Search for the cell housing the specified text and yield its [X, Y] center coordinate. 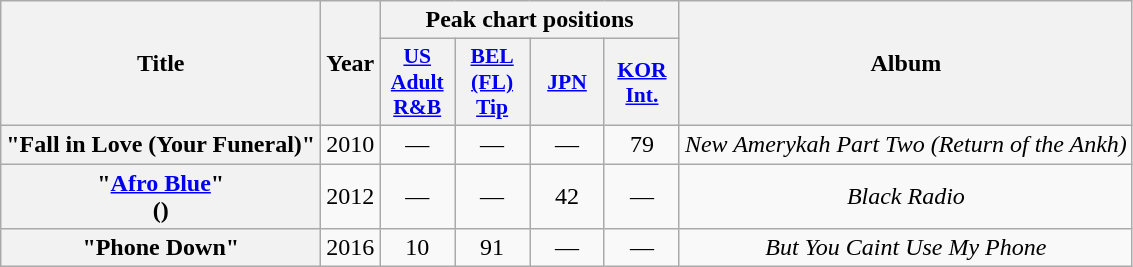
Title [161, 64]
"Afro Blue"() [161, 196]
BEL(FL)Tip [492, 82]
42 [568, 196]
Year [350, 64]
2010 [350, 144]
JPN [568, 82]
"Fall in Love (Your Funeral)" [161, 144]
2012 [350, 196]
91 [492, 248]
79 [642, 144]
10 [418, 248]
Peak chart positions [530, 20]
But You Caint Use My Phone [906, 248]
Album [906, 64]
"Phone Down" [161, 248]
USAdultR&B [418, 82]
2016 [350, 248]
New Amerykah Part Two (Return of the Ankh) [906, 144]
KOR Int. [642, 82]
Black Radio [906, 196]
